Return (x, y) of the center of cell containing provided text 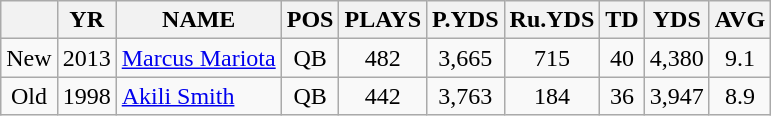
NAME (198, 20)
Ru.YDS (552, 20)
TD (622, 20)
3,763 (466, 96)
3,947 (676, 96)
3,665 (466, 58)
AVG (740, 20)
9.1 (740, 58)
482 (383, 58)
P.YDS (466, 20)
YDS (676, 20)
PLAYS (383, 20)
8.9 (740, 96)
1998 (86, 96)
2013 (86, 58)
New (29, 58)
40 (622, 58)
442 (383, 96)
Marcus Mariota (198, 58)
POS (310, 20)
715 (552, 58)
YR (86, 20)
36 (622, 96)
184 (552, 96)
Akili Smith (198, 96)
Old (29, 96)
4,380 (676, 58)
